Provide the [X, Y] coordinate of the cell's center where the given text is located.  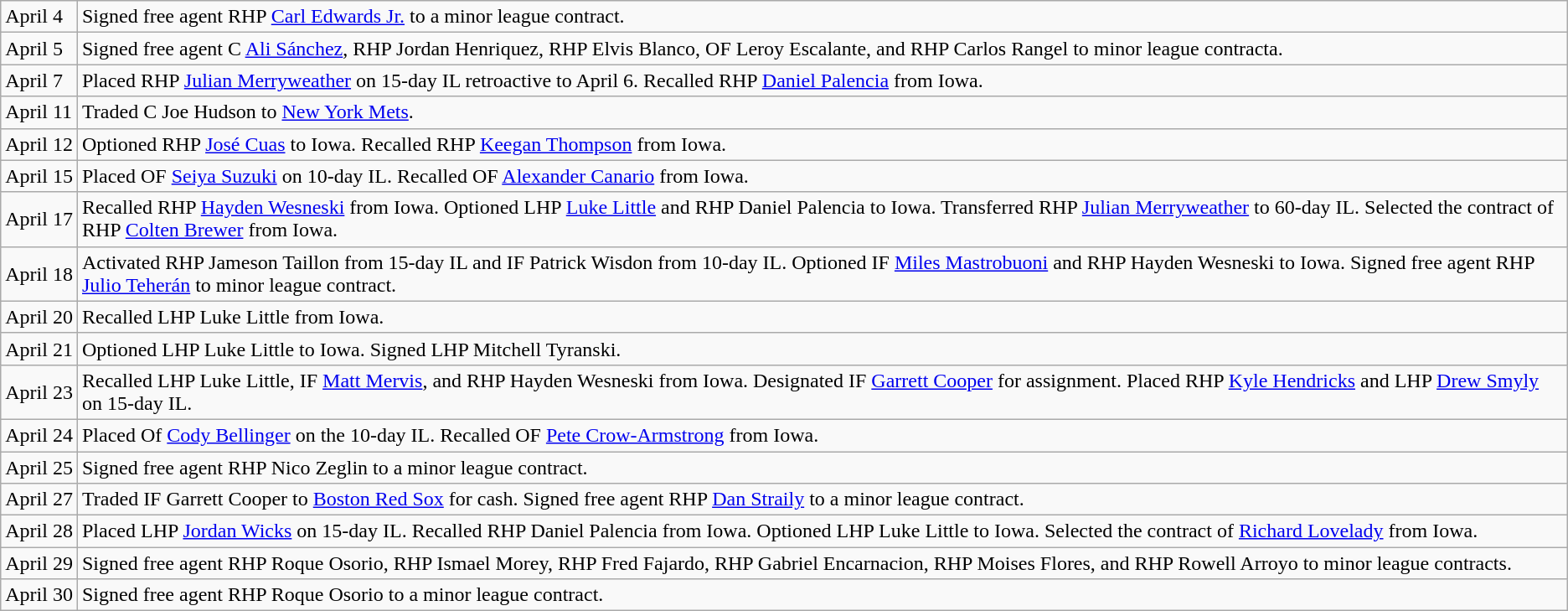
April 20 [39, 317]
April 17 [39, 220]
Placed RHP Julian Merryweather on 15-day IL retroactive to April 6. Recalled RHP Daniel Palencia from Iowa. [823, 80]
Placed OF Seiya Suzuki on 10-day IL. Recalled OF Alexander Canario from Iowa. [823, 176]
April 29 [39, 563]
April 7 [39, 80]
Traded IF Garrett Cooper to Boston Red Sox for cash. Signed free agent RHP Dan Straily to a minor league contract. [823, 500]
Placed Of Cody Bellinger on the 10-day IL. Recalled OF Pete Crow-Armstrong from Iowa. [823, 435]
April 12 [39, 144]
Signed free agent RHP Nico Zeglin to a minor league contract. [823, 467]
April 24 [39, 435]
April 15 [39, 176]
April 11 [39, 112]
April 23 [39, 392]
Signed free agent C Ali Sánchez, RHP Jordan Henriquez, RHP Elvis Blanco, OF Leroy Escalante, and RHP Carlos Rangel to minor league contracta. [823, 49]
Signed free agent RHP Roque Osorio to a minor league contract. [823, 595]
Traded C Joe Hudson to New York Mets. [823, 112]
Optioned LHP Luke Little to Iowa. Signed LHP Mitchell Tyranski. [823, 349]
Optioned RHP José Cuas to Iowa. Recalled RHP Keegan Thompson from Iowa. [823, 144]
April 28 [39, 531]
Recalled LHP Luke Little from Iowa. [823, 317]
April 4 [39, 17]
April 30 [39, 595]
April 5 [39, 49]
April 27 [39, 500]
April 25 [39, 467]
April 21 [39, 349]
April 18 [39, 273]
Signed free agent RHP Carl Edwards Jr. to a minor league contract. [823, 17]
